Capture the cell that displays the provided text and extract its (X, Y) central coordinate. 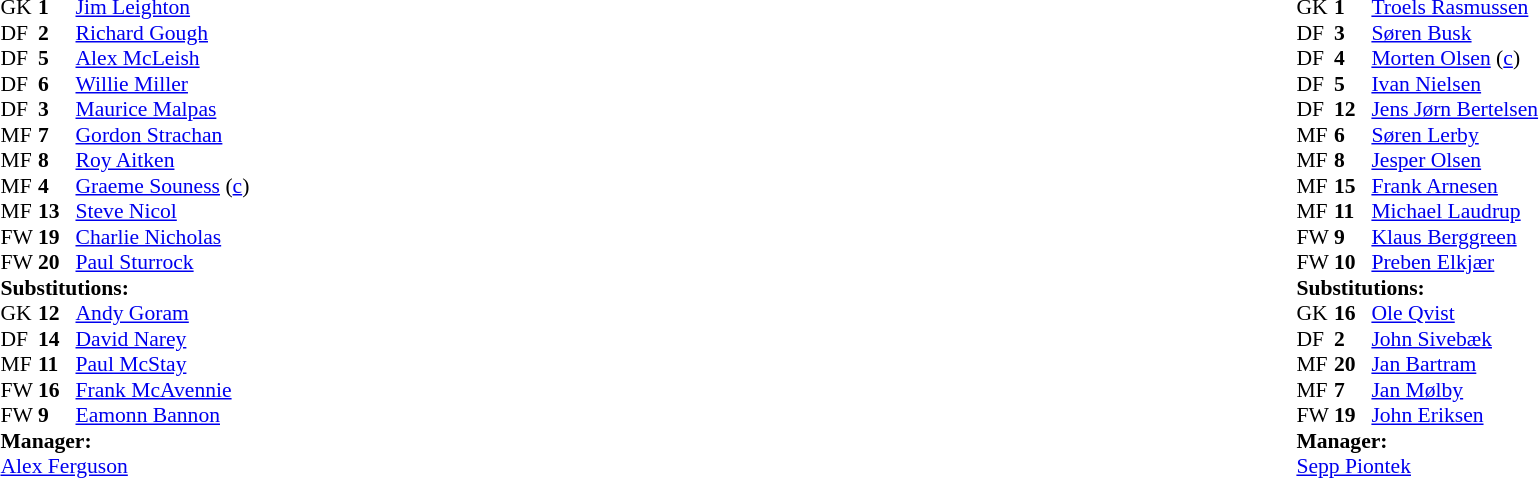
Gordon Strachan (163, 135)
Willie Miller (163, 84)
Charlie Nicholas (163, 237)
Steve Nicol (163, 211)
David Narey (163, 339)
Jens Jørn Bertelsen (1454, 109)
Ivan Nielsen (1454, 84)
John Sivebæk (1454, 339)
Søren Lerby (1454, 135)
Michael Laudrup (1454, 211)
Ole Qvist (1454, 313)
Jan Bartram (1454, 365)
Klaus Berggreen (1454, 237)
Frank Arnesen (1454, 186)
Søren Busk (1454, 33)
Richard Gough (163, 33)
Morten Olsen (c) (1454, 59)
Alex McLeish (163, 59)
Roy Aitken (163, 161)
14 (57, 339)
10 (1353, 263)
Eamonn Bannon (163, 415)
Graeme Souness (c) (163, 186)
Paul Sturrock (163, 263)
Preben Elkjær (1454, 263)
Jesper Olsen (1454, 161)
Andy Goram (163, 313)
Paul McStay (163, 365)
John Eriksen (1454, 415)
15 (1353, 186)
Jan Mølby (1454, 390)
Frank McAvennie (163, 390)
Maurice Malpas (163, 109)
13 (57, 211)
